Search for the cell housing the specified text and yield its [x, y] center coordinate. 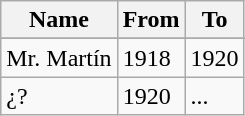
To [214, 20]
From [151, 20]
1918 [151, 58]
Mr. Martín [59, 58]
¿? [59, 96]
Name [59, 20]
... [214, 96]
